Pinpoint the cell where the given text exists, returning its (x, y) midpoint coordinate. 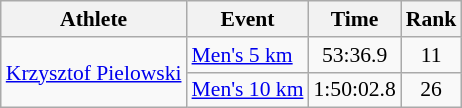
Time (354, 19)
Men's 5 km (248, 55)
Krzysztof Pielowski (94, 72)
Athlete (94, 19)
Rank (432, 19)
Event (248, 19)
1:50:02.8 (354, 90)
11 (432, 55)
Men's 10 km (248, 90)
53:36.9 (354, 55)
26 (432, 90)
